Provide the (X, Y) coordinate of the cell's center where the given text is located.  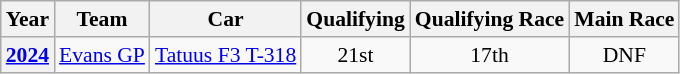
17th (490, 55)
Year (28, 19)
Tatuus F3 T-318 (226, 55)
Evans GP (102, 55)
Qualifying (355, 19)
Car (226, 19)
2024 (28, 55)
Team (102, 19)
21st (355, 55)
DNF (624, 55)
Main Race (624, 19)
Qualifying Race (490, 19)
